Provide the [X, Y] coordinate of the cell's center where the given text is located.  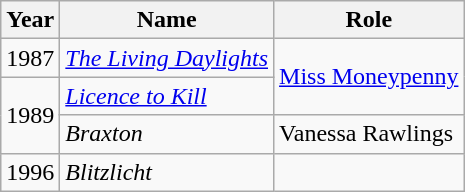
Blitzlicht [167, 172]
1996 [30, 172]
Vanessa Rawlings [369, 134]
Name [167, 20]
Role [369, 20]
Year [30, 20]
1987 [30, 58]
1989 [30, 115]
Braxton [167, 134]
Licence to Kill [167, 96]
The Living Daylights [167, 58]
Miss Moneypenny [369, 77]
